From the cell containing the given text, extract its center point as [x, y] coordinate. 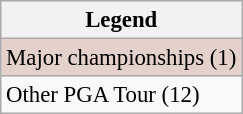
Legend [122, 20]
Major championships (1) [122, 58]
Other PGA Tour (12) [122, 95]
